Find where the given text appears and provide that cell's center as (X, Y) coordinate. 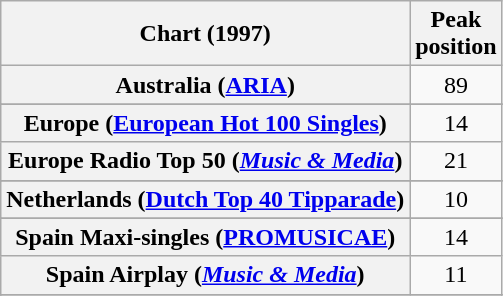
10 (456, 199)
Netherlands (Dutch Top 40 Tipparade) (206, 199)
Spain Airplay (Music & Media) (206, 275)
Spain Maxi-singles (PROMUSICAE) (206, 237)
Europe Radio Top 50 (Music & Media) (206, 161)
Europe (European Hot 100 Singles) (206, 123)
11 (456, 275)
Peakposition (456, 34)
Australia (ARIA) (206, 85)
Chart (1997) (206, 34)
21 (456, 161)
89 (456, 85)
